Scan for the cell matching the given text and deliver its (x, y) coordinate at center. 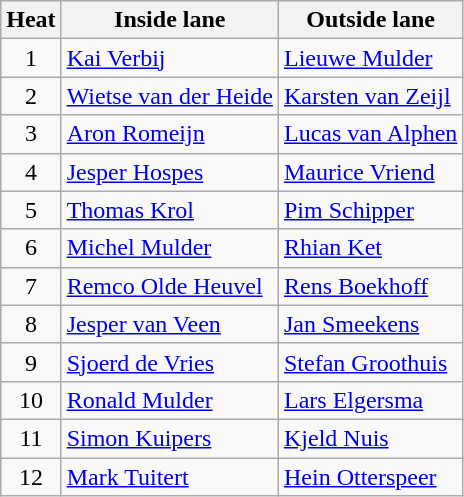
Lieuwe Mulder (370, 58)
4 (31, 172)
Kjeld Nuis (370, 438)
Rens Boekhoff (370, 286)
Outside lane (370, 20)
Remco Olde Heuvel (170, 286)
Thomas Krol (170, 210)
1 (31, 58)
Jesper van Veen (170, 324)
Karsten van Zeijl (370, 96)
Simon Kuipers (170, 438)
12 (31, 477)
Kai Verbij (170, 58)
Ronald Mulder (170, 400)
9 (31, 362)
Rhian Ket (370, 248)
3 (31, 134)
Pim Schipper (370, 210)
2 (31, 96)
7 (31, 286)
Wietse van der Heide (170, 96)
Maurice Vriend (370, 172)
Mark Tuitert (170, 477)
10 (31, 400)
Stefan Groothuis (370, 362)
Inside lane (170, 20)
Heat (31, 20)
Lucas van Alphen (370, 134)
Aron Romeijn (170, 134)
Michel Mulder (170, 248)
Jesper Hospes (170, 172)
Sjoerd de Vries (170, 362)
Lars Elgersma (370, 400)
11 (31, 438)
5 (31, 210)
6 (31, 248)
Jan Smeekens (370, 324)
Hein Otterspeer (370, 477)
8 (31, 324)
